Detect which cell encompasses the target text, then output its (x, y) center coordinate. 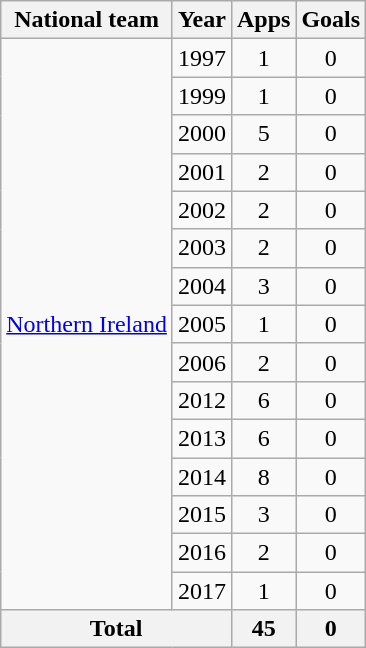
2001 (202, 172)
1997 (202, 58)
2015 (202, 515)
2006 (202, 362)
2003 (202, 248)
2013 (202, 438)
2005 (202, 324)
8 (263, 477)
Apps (263, 20)
45 (263, 629)
Total (116, 629)
5 (263, 134)
National team (87, 20)
2016 (202, 553)
2004 (202, 286)
2014 (202, 477)
Year (202, 20)
1999 (202, 96)
2000 (202, 134)
Northern Ireland (87, 324)
2012 (202, 400)
2017 (202, 591)
2002 (202, 210)
Goals (331, 20)
